Scan for the cell matching the given text and deliver its (X, Y) coordinate at center. 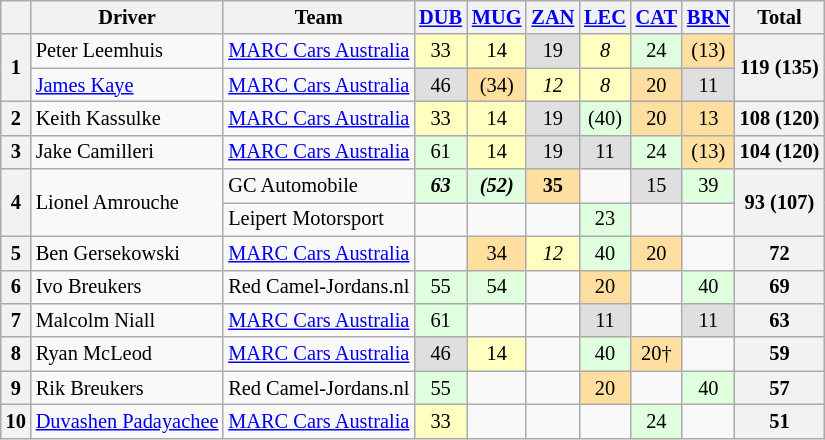
7 (16, 320)
LEC (605, 17)
119 (135) (780, 68)
34 (497, 253)
Ben Gersekowski (128, 253)
1 (16, 68)
23 (605, 219)
104 (120) (780, 152)
57 (780, 388)
9 (16, 388)
10 (16, 421)
59 (780, 354)
Leipert Motorsport (318, 219)
Ryan McLeod (128, 354)
4 (16, 202)
93 (107) (780, 202)
DUB (440, 17)
Team (318, 17)
Ivo Breukers (128, 287)
3 (16, 152)
Peter Leemhuis (128, 51)
Keith Kassulke (128, 118)
39 (708, 186)
Jake Camilleri (128, 152)
ZAN (552, 17)
Malcolm Niall (128, 320)
Duvashen Padayachee (128, 421)
72 (780, 253)
13 (708, 118)
69 (780, 287)
(40) (605, 118)
James Kaye (128, 85)
GC Automobile (318, 186)
(34) (497, 85)
(52) (497, 186)
Total (780, 17)
MUG (497, 17)
Driver (128, 17)
15 (656, 186)
54 (497, 287)
35 (552, 186)
20† (656, 354)
Rik Breukers (128, 388)
CAT (656, 17)
6 (16, 287)
2 (16, 118)
BRN (708, 17)
Lionel Amrouche (128, 202)
5 (16, 253)
108 (120) (780, 118)
51 (780, 421)
